Return the (x, y) coordinate for the center point of the cell that contains the specified text.  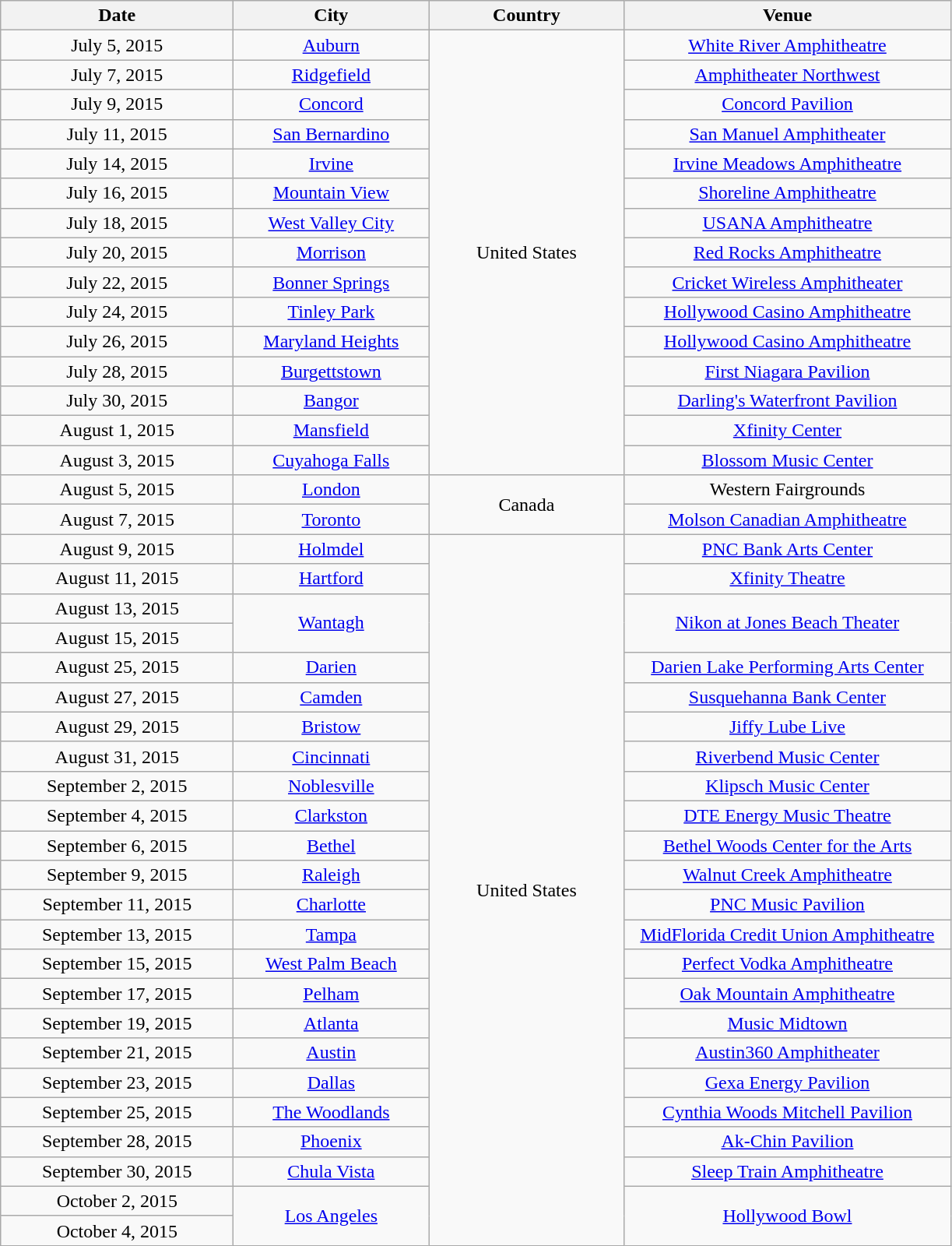
Cuyahoga Falls (332, 460)
Nikon at Jones Beach Theater (788, 623)
Bangor (332, 401)
Bethel (332, 845)
September 25, 2015 (117, 1112)
Sleep Train Amphitheatre (788, 1171)
Gexa Energy Pavilion (788, 1082)
August 1, 2015 (117, 431)
Tampa (332, 935)
Cincinnati (332, 756)
October 2, 2015 (117, 1201)
Wantagh (332, 623)
Darling's Waterfront Pavilion (788, 401)
October 4, 2015 (117, 1230)
Blossom Music Center (788, 460)
July 16, 2015 (117, 193)
City (332, 16)
September 4, 2015 (117, 815)
First Niagara Pavilion (788, 371)
Toronto (332, 519)
DTE Energy Music Theatre (788, 815)
July 20, 2015 (117, 252)
August 31, 2015 (117, 756)
Maryland Heights (332, 341)
September 17, 2015 (117, 994)
July 22, 2015 (117, 282)
August 15, 2015 (117, 638)
Canada (526, 505)
Holmdel (332, 549)
San Manuel Amphitheater (788, 134)
Chula Vista (332, 1171)
Darien Lake Performing Arts Center (788, 667)
Music Midtown (788, 1023)
Phoenix (332, 1142)
July 30, 2015 (117, 401)
Red Rocks Amphitheatre (788, 252)
July 5, 2015 (117, 45)
Molson Canadian Amphitheatre (788, 519)
Tinley Park (332, 311)
September 21, 2015 (117, 1053)
July 24, 2015 (117, 311)
White River Amphitheatre (788, 45)
Bristow (332, 727)
The Woodlands (332, 1112)
Xfinity Theatre (788, 579)
Jiffy Lube Live (788, 727)
Xfinity Center (788, 431)
PNC Bank Arts Center (788, 549)
September 6, 2015 (117, 845)
Venue (788, 16)
August 29, 2015 (117, 727)
August 27, 2015 (117, 697)
Concord Pavilion (788, 104)
August 13, 2015 (117, 608)
Raleigh (332, 875)
MidFlorida Credit Union Amphitheatre (788, 935)
Bonner Springs (332, 282)
August 25, 2015 (117, 667)
September 28, 2015 (117, 1142)
September 15, 2015 (117, 964)
July 26, 2015 (117, 341)
Bethel Woods Center for the Arts (788, 845)
Country (526, 16)
Morrison (332, 252)
Auburn (332, 45)
July 18, 2015 (117, 223)
Shoreline Amphitheatre (788, 193)
Clarkston (332, 815)
Amphitheater Northwest (788, 75)
Klipsch Music Center (788, 786)
Ak-Chin Pavilion (788, 1142)
September 13, 2015 (117, 935)
September 19, 2015 (117, 1023)
Susquehanna Bank Center (788, 697)
Date (117, 16)
Cynthia Woods Mitchell Pavilion (788, 1112)
Ridgefield (332, 75)
September 9, 2015 (117, 875)
Camden (332, 697)
USANA Amphitheatre (788, 223)
August 9, 2015 (117, 549)
Dallas (332, 1082)
Hollywood Bowl (788, 1216)
Pelham (332, 994)
Austin (332, 1053)
Oak Mountain Amphitheatre (788, 994)
August 5, 2015 (117, 490)
Mountain View (332, 193)
July 9, 2015 (117, 104)
July 7, 2015 (117, 75)
Riverbend Music Center (788, 756)
Hartford (332, 579)
Darien (332, 667)
Noblesville (332, 786)
August 3, 2015 (117, 460)
Irvine (332, 164)
September 2, 2015 (117, 786)
September 11, 2015 (117, 905)
September 30, 2015 (117, 1171)
Irvine Meadows Amphitheatre (788, 164)
September 23, 2015 (117, 1082)
West Valley City (332, 223)
Burgettstown (332, 371)
July 28, 2015 (117, 371)
July 11, 2015 (117, 134)
PNC Music Pavilion (788, 905)
West Palm Beach (332, 964)
Cricket Wireless Amphitheater (788, 282)
Charlotte (332, 905)
Walnut Creek Amphitheatre (788, 875)
Austin360 Amphitheater (788, 1053)
London (332, 490)
Atlanta (332, 1023)
San Bernardino (332, 134)
Concord (332, 104)
August 11, 2015 (117, 579)
Western Fairgrounds (788, 490)
July 14, 2015 (117, 164)
Los Angeles (332, 1216)
August 7, 2015 (117, 519)
Perfect Vodka Amphitheatre (788, 964)
Mansfield (332, 431)
